Output the [X, Y] coordinate of the center of the cell containing the given text.  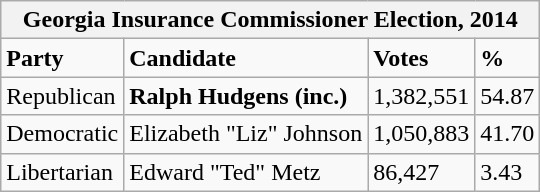
Republican [62, 96]
1,382,551 [422, 96]
Votes [422, 58]
Edward "Ted" Metz [246, 172]
Party [62, 58]
Elizabeth "Liz" Johnson [246, 134]
Democratic [62, 134]
% [508, 58]
Ralph Hudgens (inc.) [246, 96]
3.43 [508, 172]
Georgia Insurance Commissioner Election, 2014 [270, 20]
41.70 [508, 134]
86,427 [422, 172]
54.87 [508, 96]
Libertarian [62, 172]
Candidate [246, 58]
1,050,883 [422, 134]
